Extract the (X, Y) coordinate from the center of the cell holding the provided text.  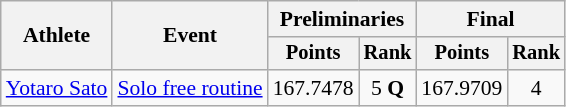
Solo free routine (190, 88)
4 (536, 88)
167.7478 (314, 88)
Yotaro Sato (57, 88)
5 Q (388, 88)
Athlete (57, 36)
167.9709 (462, 88)
Event (190, 36)
Preliminaries (342, 19)
Final (490, 19)
